Return [X, Y] of the center of cell containing provided text 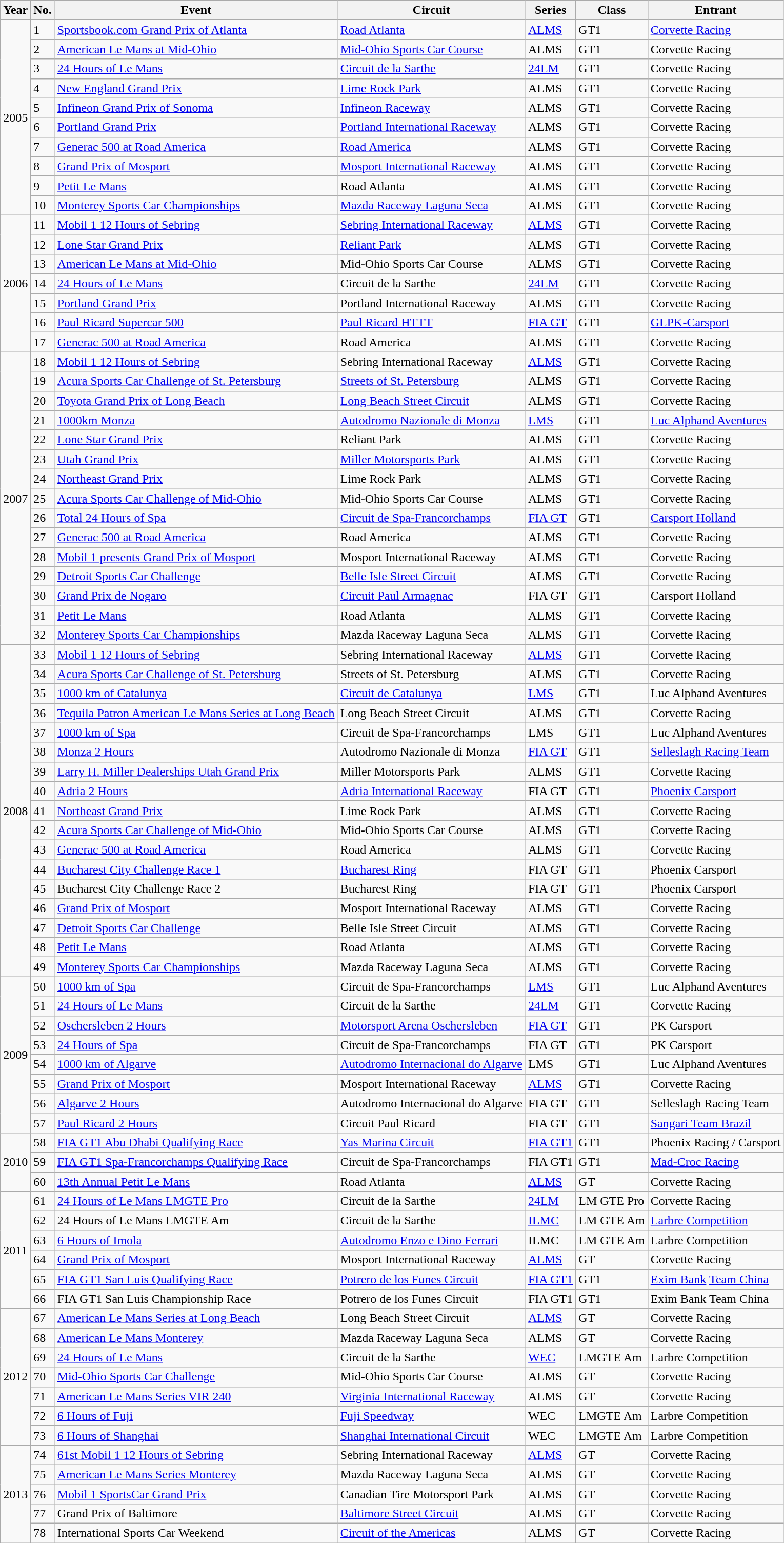
Grand Prix of Baltimore [196, 1514]
69 [43, 1357]
Baltimore Street Circuit [431, 1514]
14 [43, 284]
Circuit de Catalunya [431, 694]
37 [43, 733]
Mobil 1 SportsCar Grand Prix [196, 1494]
74 [43, 1455]
Toyota Grand Prix of Long Beach [196, 401]
26 [43, 518]
FIA GT1 San Luis Qualifying Race [196, 1279]
2012 [15, 1377]
Total 24 Hours of Spa [196, 518]
Sportsbook.com Grand Prix of Atlanta [196, 30]
27 [43, 537]
Entrant [716, 10]
66 [43, 1299]
78 [43, 1533]
7 [43, 147]
61st Mobil 1 12 Hours of Sebring [196, 1455]
Fuji Speedway [431, 1416]
49 [43, 967]
Autodromo Enzo e Dino Ferrari [431, 1240]
41 [43, 810]
59 [43, 1162]
Phoenix Racing / Carsport [716, 1142]
48 [43, 947]
11 [43, 225]
40 [43, 791]
6 Hours of Fuji [196, 1416]
2005 [15, 118]
5 [43, 108]
50 [43, 986]
Infineon Raceway [431, 108]
Circuit Paul Ricard [431, 1123]
Mad-Croc Racing [716, 1162]
21 [43, 420]
Mid-Ohio Sports Car Challenge [196, 1377]
24 Hours of Le Mans LMGTE Pro [196, 1201]
Bucharest City Challenge Race 2 [196, 889]
Circuit of the Americas [431, 1533]
1000 km of Catalunya [196, 694]
13th Annual Petit Le Mans [196, 1181]
33 [43, 655]
Yas Marina Circuit [431, 1142]
46 [43, 908]
Grand Prix de Nogaro [196, 596]
70 [43, 1377]
Tequila Patron American Le Mans Series at Long Beach [196, 713]
Canadian Tire Motorsport Park [431, 1494]
51 [43, 1006]
43 [43, 849]
1000km Monza [196, 420]
6 Hours of Shanghai [196, 1435]
64 [43, 1260]
Motorsport Arena Oschersleben [431, 1025]
39 [43, 771]
No. [43, 10]
Paul Ricard Supercar 500 [196, 323]
12 [43, 245]
71 [43, 1396]
22 [43, 440]
75 [43, 1474]
19 [43, 381]
Infineon Grand Prix of Sonoma [196, 108]
2007 [15, 499]
2013 [15, 1494]
Adria International Raceway [431, 791]
42 [43, 830]
FIA GT1 San Luis Championship Race [196, 1299]
American Le Mans Series Monterey [196, 1474]
International Sports Car Weekend [196, 1533]
61 [43, 1201]
30 [43, 596]
Sangari Team Brazil [716, 1123]
17 [43, 342]
47 [43, 928]
Mobil 1 presents Grand Prix of Mosport [196, 557]
54 [43, 1064]
Algarve 2 Hours [196, 1103]
45 [43, 889]
2008 [15, 810]
FIA GT1 Spa-Francorchamps Qualifying Race [196, 1162]
Class [612, 10]
3 [43, 69]
25 [43, 498]
2010 [15, 1162]
55 [43, 1084]
72 [43, 1416]
American Le Mans Monterey [196, 1338]
58 [43, 1142]
13 [43, 264]
76 [43, 1494]
57 [43, 1123]
20 [43, 401]
32 [43, 635]
Adria 2 Hours [196, 791]
New England Grand Prix [196, 88]
American Le Mans Series VIR 240 [196, 1396]
38 [43, 752]
Paul Ricard HTTT [431, 323]
15 [43, 303]
52 [43, 1025]
73 [43, 1435]
Year [15, 10]
36 [43, 713]
44 [43, 869]
2009 [15, 1055]
1 [43, 30]
Oschersleben 2 Hours [196, 1025]
68 [43, 1338]
24 Hours of Le Mans LMGTE Am [196, 1221]
2011 [15, 1250]
60 [43, 1181]
Larry H. Miller Dealerships Utah Grand Prix [196, 771]
2 [43, 49]
4 [43, 88]
65 [43, 1279]
10 [43, 205]
Utah Grand Prix [196, 459]
63 [43, 1240]
9 [43, 186]
Circuit Paul Armagnac [431, 596]
16 [43, 323]
18 [43, 362]
LM GTE Pro [612, 1201]
GLPK-Carsport [716, 323]
77 [43, 1514]
56 [43, 1103]
6 Hours of Imola [196, 1240]
Shanghai International Circuit [431, 1435]
34 [43, 674]
Paul Ricard 2 Hours [196, 1123]
Circuit [431, 10]
Series [550, 10]
28 [43, 557]
Virginia International Raceway [431, 1396]
6 [43, 127]
29 [43, 577]
62 [43, 1221]
2006 [15, 283]
53 [43, 1045]
Bucharest City Challenge Race 1 [196, 869]
23 [43, 459]
24 Hours of Spa [196, 1045]
67 [43, 1318]
Event [196, 10]
Monza 2 Hours [196, 752]
35 [43, 694]
FIA GT1 Abu Dhabi Qualifying Race [196, 1142]
1000 km of Algarve [196, 1064]
31 [43, 616]
24 [43, 479]
American Le Mans Series at Long Beach [196, 1318]
8 [43, 166]
